Output the [X, Y] coordinate of the center of the cell containing the given text.  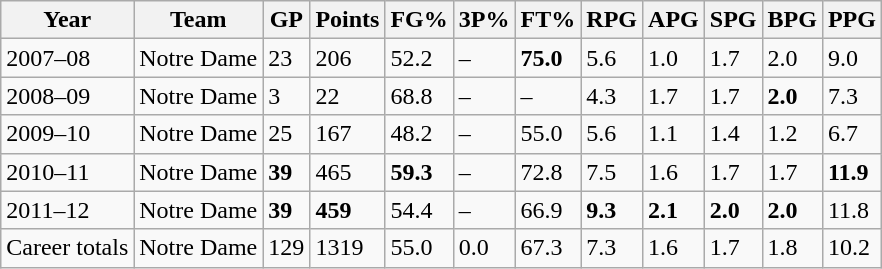
0.0 [484, 248]
2011–12 [68, 210]
FT% [548, 20]
1.0 [674, 58]
1319 [348, 248]
2009–10 [68, 134]
2008–09 [68, 96]
10.2 [852, 248]
1.1 [674, 134]
APG [674, 20]
11.9 [852, 172]
129 [286, 248]
66.9 [548, 210]
459 [348, 210]
RPG [612, 20]
2007–08 [68, 58]
9.0 [852, 58]
465 [348, 172]
Team [198, 20]
7.5 [612, 172]
GP [286, 20]
206 [348, 58]
1.2 [792, 134]
167 [348, 134]
48.2 [419, 134]
SPG [733, 20]
PPG [852, 20]
Points [348, 20]
2010–11 [68, 172]
Year [68, 20]
25 [286, 134]
BPG [792, 20]
2.1 [674, 210]
11.8 [852, 210]
6.7 [852, 134]
23 [286, 58]
59.3 [419, 172]
75.0 [548, 58]
Career totals [68, 248]
9.3 [612, 210]
52.2 [419, 58]
68.8 [419, 96]
72.8 [548, 172]
3 [286, 96]
1.8 [792, 248]
4.3 [612, 96]
54.4 [419, 210]
FG% [419, 20]
67.3 [548, 248]
22 [348, 96]
3P% [484, 20]
1.4 [733, 134]
